Pinpoint the cell where the given text exists, returning its (X, Y) midpoint coordinate. 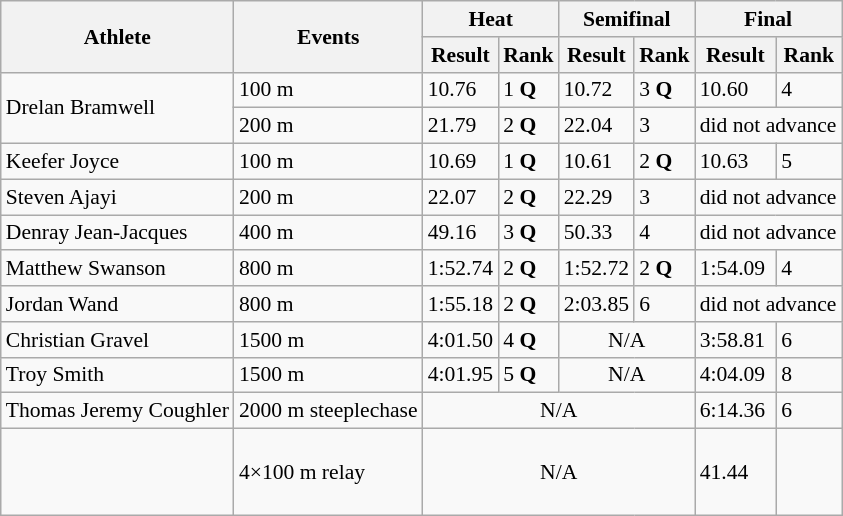
Thomas Jeremy Coughler (118, 411)
Steven Ajayi (118, 197)
1:54.09 (736, 269)
10.69 (460, 162)
10.72 (596, 90)
Events (328, 36)
1:52.72 (596, 269)
Drelan Bramwell (118, 108)
Denray Jean-Jacques (118, 233)
6:14.36 (736, 411)
21.79 (460, 126)
10.76 (460, 90)
Heat (491, 19)
2:03.85 (596, 304)
Christian Gravel (118, 340)
400 m (328, 233)
22.07 (460, 197)
Jordan Wand (118, 304)
22.04 (596, 126)
4 Q (528, 340)
4:01.95 (460, 375)
10.63 (736, 162)
4×100 m relay (328, 472)
3:58.81 (736, 340)
5 Q (528, 375)
Matthew Swanson (118, 269)
Keefer Joyce (118, 162)
10.61 (596, 162)
4:01.50 (460, 340)
Troy Smith (118, 375)
Semifinal (627, 19)
4:04.09 (736, 375)
Athlete (118, 36)
10.60 (736, 90)
Final (768, 19)
1:52.74 (460, 269)
2000 m steeplechase (328, 411)
41.44 (736, 472)
49.16 (460, 233)
22.29 (596, 197)
1:55.18 (460, 304)
8 (808, 375)
5 (808, 162)
50.33 (596, 233)
